Return (X, Y) of the center of cell containing provided text 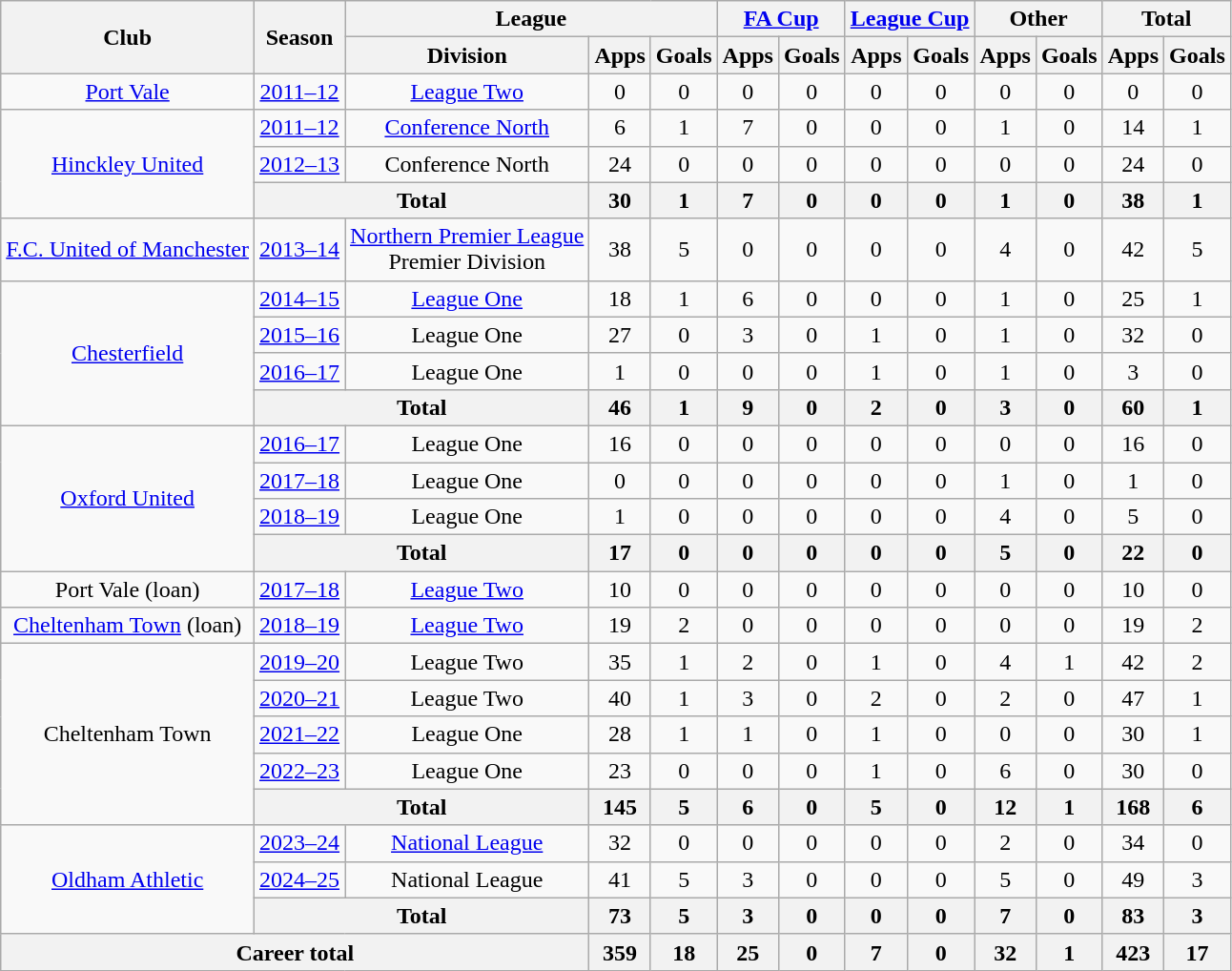
14 (1133, 128)
359 (620, 952)
Port Vale (128, 92)
145 (620, 807)
2023–24 (299, 843)
22 (1133, 553)
Cheltenham Town (128, 734)
2014–15 (299, 299)
12 (1005, 807)
Port Vale (loan) (128, 589)
League (531, 19)
83 (1133, 916)
Hinckley United (128, 164)
49 (1133, 879)
423 (1133, 952)
2015–16 (299, 335)
2024–25 (299, 879)
27 (620, 335)
Other (1038, 19)
Career total (296, 952)
2021–22 (299, 734)
Northern Premier LeaguePremier Division (467, 250)
2020–21 (299, 698)
Division (467, 55)
34 (1133, 843)
Club (128, 37)
League Cup (910, 19)
2019–20 (299, 662)
28 (620, 734)
40 (620, 698)
60 (1133, 407)
Chesterfield (128, 353)
73 (620, 916)
46 (620, 407)
9 (748, 407)
Oxford United (128, 498)
FA Cup (781, 19)
23 (620, 771)
2012–13 (299, 164)
Cheltenham Town (loan) (128, 626)
41 (620, 879)
168 (1133, 807)
47 (1133, 698)
2022–23 (299, 771)
F.C. United of Manchester (128, 250)
2013–14 (299, 250)
Oldham Athletic (128, 879)
35 (620, 662)
Season (299, 37)
